Detect which cell encompasses the target text, then output its (X, Y) center coordinate. 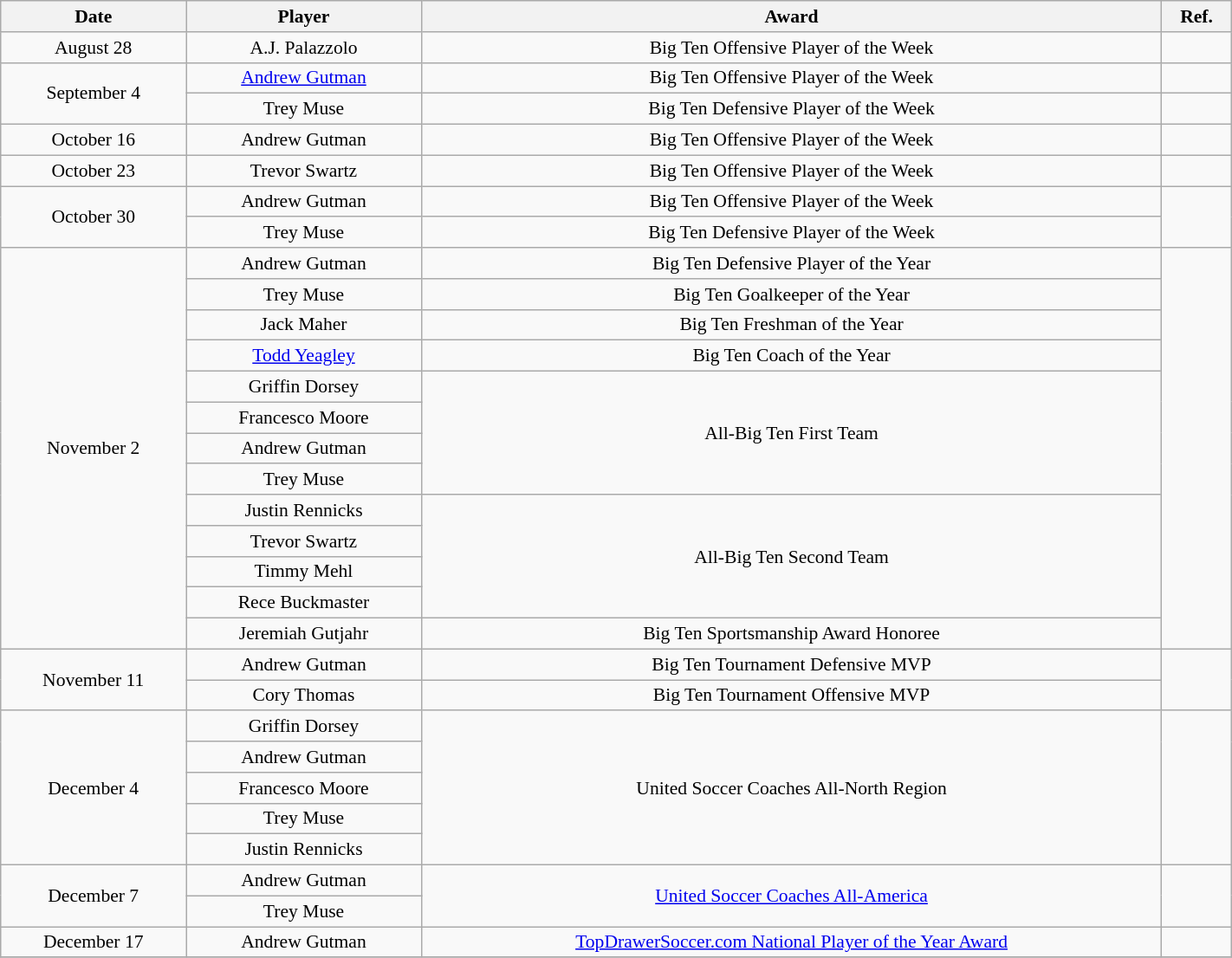
Ref. (1196, 16)
United Soccer Coaches All-North Region (792, 788)
Date (94, 16)
Rece Buckmaster (304, 603)
All-Big Ten Second Team (792, 556)
Cory Thomas (304, 696)
A.J. Palazzolo (304, 48)
Big Ten Tournament Defensive MVP (792, 664)
Award (792, 16)
Player (304, 16)
October 16 (94, 140)
October 23 (94, 171)
All-Big Ten First Team (792, 433)
Big Ten Freshman of the Year (792, 325)
Big Ten Defensive Player of the Year (792, 263)
Big Ten Sportsmanship Award Honoree (792, 634)
Jack Maher (304, 325)
October 30 (94, 217)
United Soccer Coaches All-America (792, 896)
August 28 (94, 48)
TopDrawerSoccer.com National Player of the Year Award (792, 942)
November 2 (94, 449)
Todd Yeagley (304, 356)
December 4 (94, 788)
Big Ten Coach of the Year (792, 356)
Big Ten Goalkeeper of the Year (792, 295)
Jeremiah Gutjahr (304, 634)
December 7 (94, 896)
November 11 (94, 679)
Big Ten Tournament Offensive MVP (792, 696)
December 17 (94, 942)
Timmy Mehl (304, 572)
September 4 (94, 94)
